Search for the cell housing the specified text and yield its (X, Y) center coordinate. 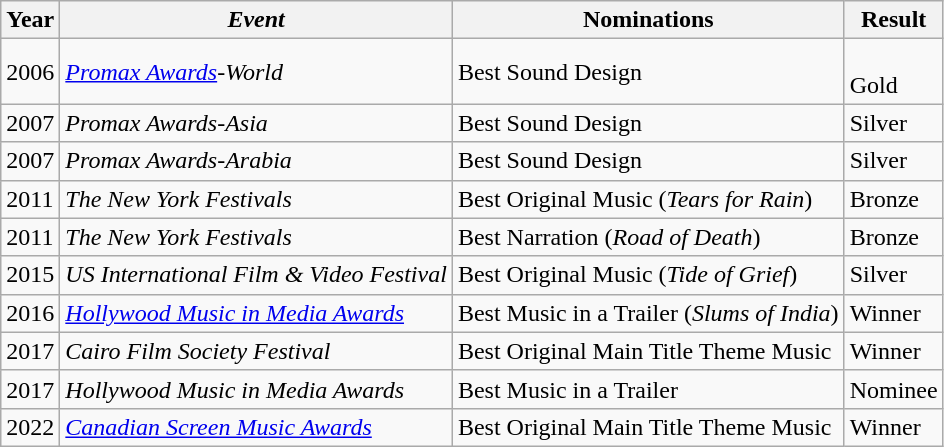
Promax Awards-World (256, 72)
Best Music in a Trailer (Slums of India) (648, 313)
Best Original Music (Tide of Grief) (648, 275)
2022 (30, 427)
Promax Awards-Arabia (256, 161)
Best Music in a Trailer (648, 389)
Year (30, 20)
Canadian Screen Music Awards (256, 427)
2015 (30, 275)
Cairo Film Society Festival (256, 351)
US International Film & Video Festival (256, 275)
Event (256, 20)
Best Original Music (Tears for Rain) (648, 199)
Gold (894, 72)
2006 (30, 72)
2016 (30, 313)
Nominee (894, 389)
Promax Awards-Asia (256, 123)
Nominations (648, 20)
Best Narration (Road of Death) (648, 237)
Result (894, 20)
